Pinpoint the cell where the given text exists, returning its (x, y) midpoint coordinate. 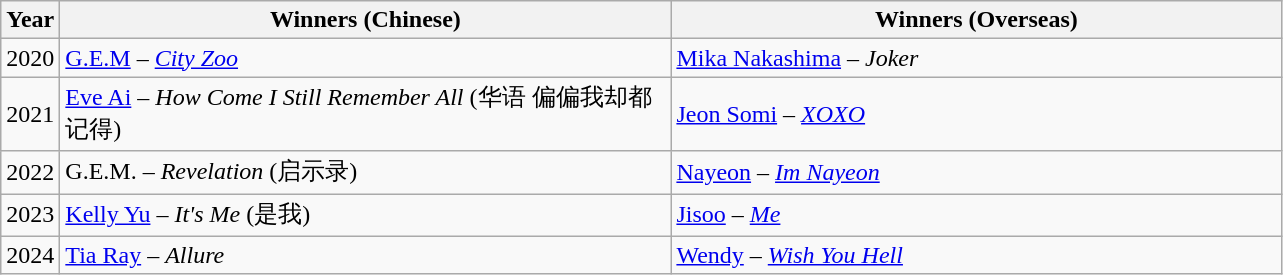
Winners (Overseas) (976, 20)
G.E.M – City Zoo (366, 58)
Eve Ai – How Come I Still Remember All (华语 偏偏我却都记得) (366, 114)
Tia Ray – Allure (366, 255)
Year (30, 20)
Jisoo – Me (976, 216)
Jeon Somi – XOXO (976, 114)
2020 (30, 58)
2022 (30, 172)
2023 (30, 216)
Nayeon – Im Nayeon (976, 172)
2024 (30, 255)
2021 (30, 114)
Winners (Chinese) (366, 20)
Mika Nakashima – Joker (976, 58)
G.E.M. – Revelation (启示录) (366, 172)
Wendy – Wish You Hell (976, 255)
Kelly Yu – It's Me (是我) (366, 216)
